Identify which cell holds the provided text, then report its [x, y] central coordinate. 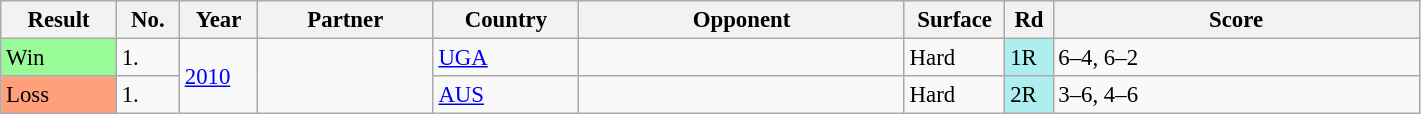
6–4, 6–2 [1236, 58]
AUS [506, 95]
Partner [346, 20]
1R [1029, 58]
Surface [954, 20]
Rd [1029, 20]
Loss [59, 95]
Score [1236, 20]
No. [148, 20]
Opponent [742, 20]
UGA [506, 58]
Country [506, 20]
3–6, 4–6 [1236, 95]
2010 [218, 76]
2R [1029, 95]
Year [218, 20]
Win [59, 58]
Result [59, 20]
